Find where the given text appears and provide that cell's center as (X, Y) coordinate. 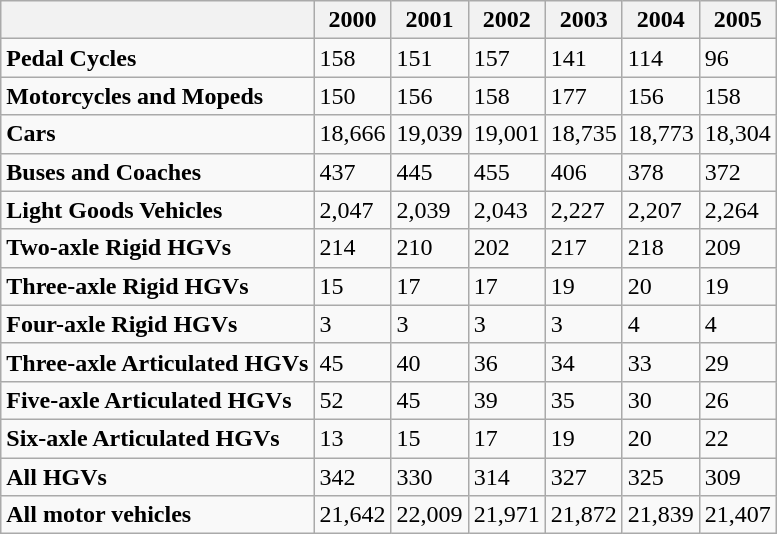
21,839 (660, 515)
2,039 (430, 210)
Three-axle Articulated HGVs (158, 362)
151 (430, 58)
Cars (158, 134)
Three-axle Rigid HGVs (158, 286)
209 (738, 248)
202 (506, 248)
2004 (660, 20)
437 (352, 172)
21,407 (738, 515)
314 (506, 477)
2,043 (506, 210)
378 (660, 172)
114 (660, 58)
19,001 (506, 134)
Buses and Coaches (158, 172)
40 (430, 362)
372 (738, 172)
33 (660, 362)
22,009 (430, 515)
2003 (584, 20)
342 (352, 477)
Light Goods Vehicles (158, 210)
2002 (506, 20)
445 (430, 172)
330 (430, 477)
Motorcycles and Mopeds (158, 96)
36 (506, 362)
327 (584, 477)
26 (738, 400)
214 (352, 248)
34 (584, 362)
39 (506, 400)
30 (660, 400)
2001 (430, 20)
21,642 (352, 515)
Five-axle Articulated HGVs (158, 400)
177 (584, 96)
Pedal Cycles (158, 58)
455 (506, 172)
21,971 (506, 515)
18,304 (738, 134)
218 (660, 248)
35 (584, 400)
All motor vehicles (158, 515)
19,039 (430, 134)
Four-axle Rigid HGVs (158, 324)
406 (584, 172)
2005 (738, 20)
29 (738, 362)
2,227 (584, 210)
2,264 (738, 210)
325 (660, 477)
2,047 (352, 210)
Two-axle Rigid HGVs (158, 248)
18,773 (660, 134)
18,735 (584, 134)
141 (584, 58)
309 (738, 477)
217 (584, 248)
52 (352, 400)
157 (506, 58)
Six-axle Articulated HGVs (158, 438)
All HGVs (158, 477)
21,872 (584, 515)
2,207 (660, 210)
13 (352, 438)
150 (352, 96)
18,666 (352, 134)
2000 (352, 20)
96 (738, 58)
22 (738, 438)
210 (430, 248)
